Scan for the cell matching the given text and deliver its [x, y] coordinate at center. 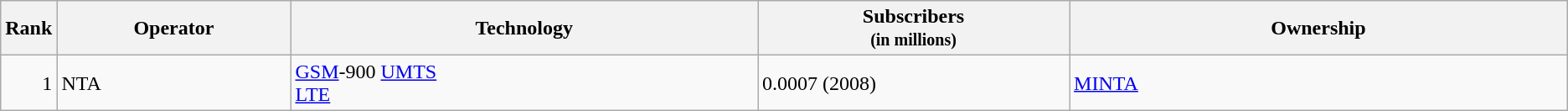
Operator [174, 29]
MINTA [1318, 82]
Technology [524, 29]
Rank [28, 29]
Subscribers(in millions) [913, 29]
NTA [174, 82]
1 [28, 82]
Ownership [1318, 29]
GSM-900 UMTSLTE [524, 82]
0.0007 (2008) [913, 82]
